Determine the [X, Y] coordinate at the center of the cell enclosing the given text.  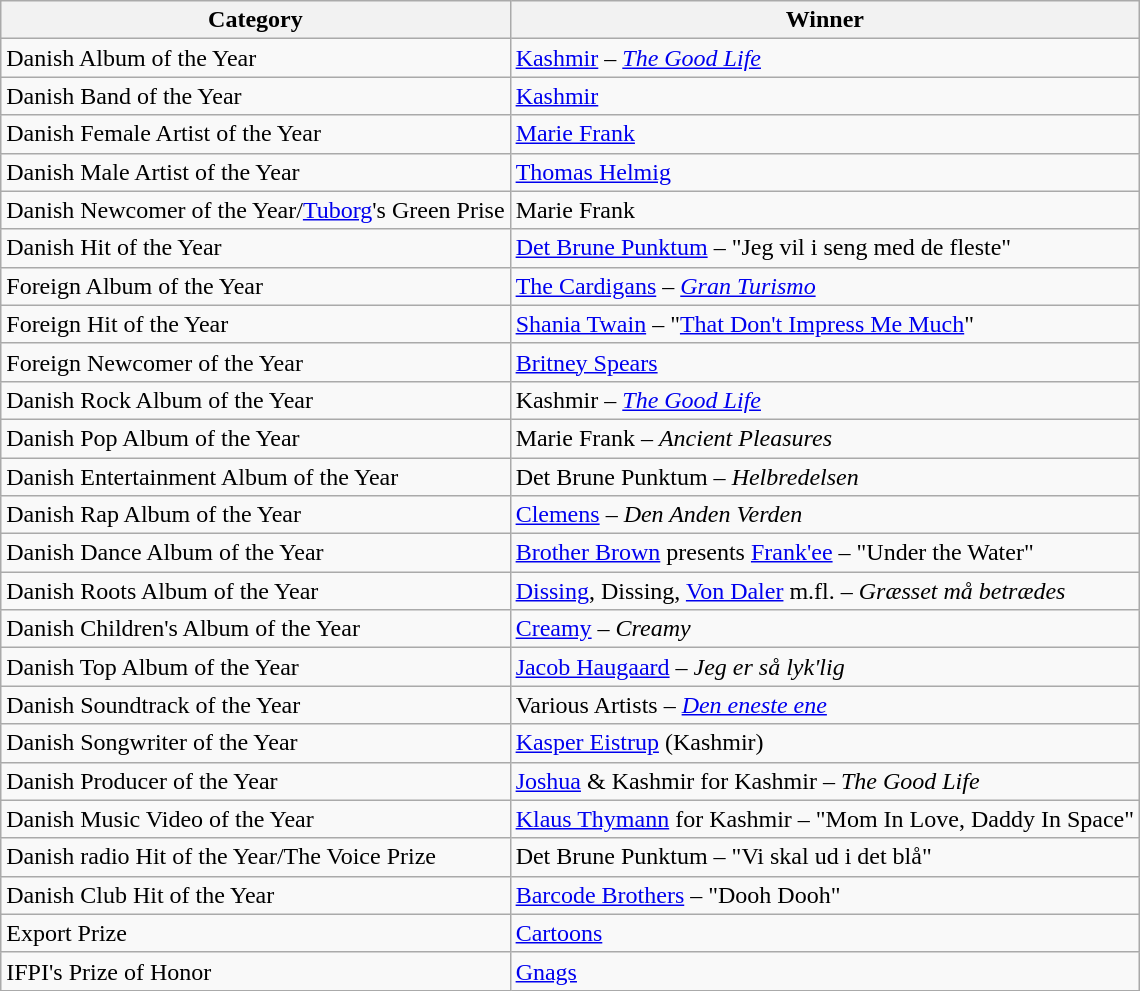
Shania Twain – "That Don't Impress Me Much" [824, 324]
Danish Children's Album of the Year [256, 629]
IFPI's Prize of Honor [256, 971]
Danish Entertainment Album of the Year [256, 477]
Dissing, Dissing, Von Daler m.fl. – Græsset må betrædes [824, 591]
Clemens – Den Anden Verden [824, 515]
Danish radio Hit of the Year/The Voice Prize [256, 857]
Cartoons [824, 933]
Foreign Newcomer of the Year [256, 362]
Danish Newcomer of the Year/Tuborg's Green Prise [256, 210]
Det Brune Punktum – "Jeg vil i seng med de fleste" [824, 248]
Brother Brown presents Frank'ee – "Under the Water" [824, 553]
Thomas Helmig [824, 172]
Kashmir [824, 96]
Danish Female Artist of the Year [256, 134]
Britney Spears [824, 362]
Kasper Eistrup (Kashmir) [824, 743]
Danish Dance Album of the Year [256, 553]
Jacob Haugaard – Jeg er så lyk'lig [824, 667]
Creamy – Creamy [824, 629]
Danish Club Hit of the Year [256, 895]
Danish Rock Album of the Year [256, 400]
Det Brune Punktum – "Vi skal ud i det blå" [824, 857]
Winner [824, 20]
Foreign Album of the Year [256, 286]
Export Prize [256, 933]
Danish Songwriter of the Year [256, 743]
Danish Hit of the Year [256, 248]
Danish Pop Album of the Year [256, 438]
Danish Soundtrack of the Year [256, 705]
Danish Roots Album of the Year [256, 591]
Barcode Brothers – "Dooh Dooh" [824, 895]
Various Artists – Den eneste ene [824, 705]
Danish Producer of the Year [256, 781]
Category [256, 20]
Danish Album of the Year [256, 58]
Gnags [824, 971]
Foreign Hit of the Year [256, 324]
Danish Male Artist of the Year [256, 172]
The Cardigans – Gran Turismo [824, 286]
Klaus Thymann for Kashmir – "Mom In Love, Daddy In Space" [824, 819]
Danish Band of the Year [256, 96]
Danish Rap Album of the Year [256, 515]
Det Brune Punktum – Helbredelsen [824, 477]
Danish Music Video of the Year [256, 819]
Marie Frank – Ancient Pleasures [824, 438]
Joshua & Kashmir for Kashmir – The Good Life [824, 781]
Danish Top Album of the Year [256, 667]
